Determine the [X, Y] coordinate at the center of the cell enclosing the given text.  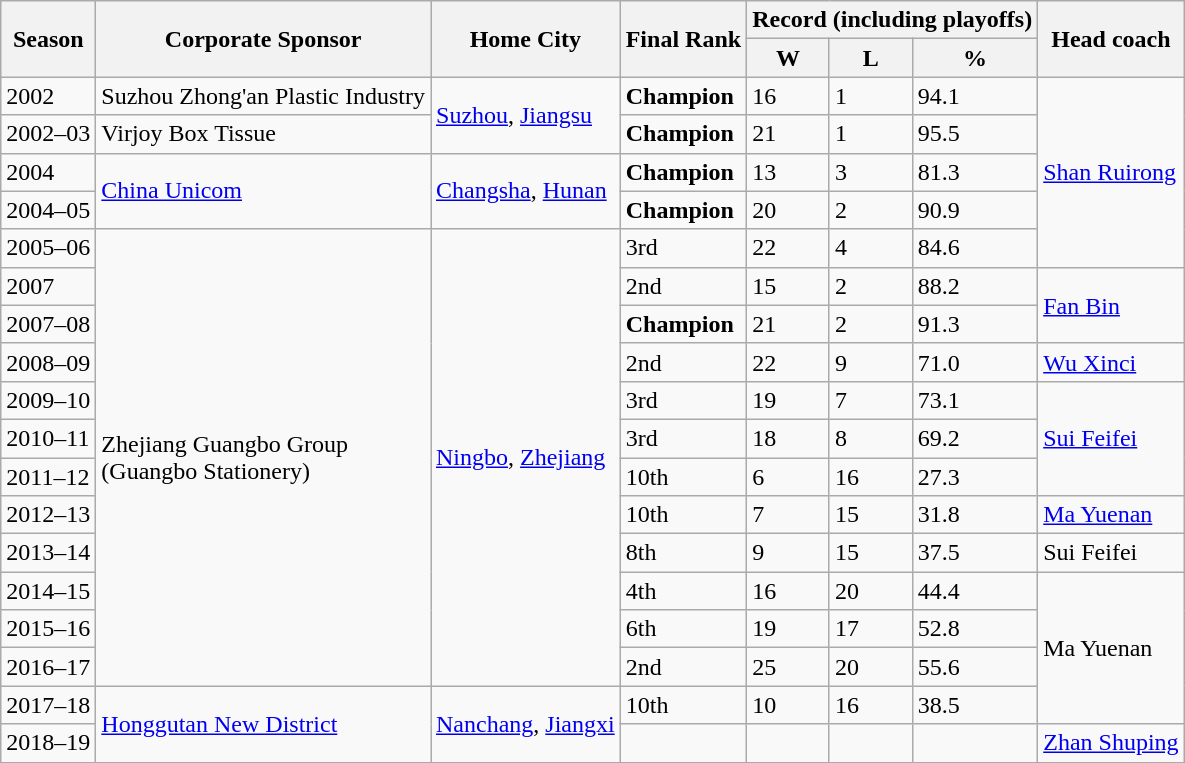
% [974, 58]
2012–13 [48, 515]
71.0 [974, 362]
2017–18 [48, 705]
2016–17 [48, 667]
2013–14 [48, 553]
25 [788, 667]
18 [788, 438]
Nanchang, Jiangxi [525, 724]
Suzhou, Jiangsu [525, 115]
Honggutan New District [264, 724]
Ningbo, Zhejiang [525, 458]
Record (including playoffs) [892, 20]
Zhan Shuping [1111, 743]
27.3 [974, 477]
2007–08 [48, 324]
6th [683, 629]
2008–09 [48, 362]
84.6 [974, 248]
2011–12 [48, 477]
31.8 [974, 515]
94.1 [974, 96]
Changsha, Hunan [525, 191]
Head coach [1111, 39]
Home City [525, 39]
13 [788, 172]
95.5 [974, 134]
Wu Xinci [1111, 362]
Shan Ruirong [1111, 172]
Fan Bin [1111, 305]
8 [870, 438]
73.1 [974, 400]
L [870, 58]
2002 [48, 96]
6 [788, 477]
2018–19 [48, 743]
81.3 [974, 172]
2007 [48, 286]
10 [788, 705]
2009–10 [48, 400]
2005–06 [48, 248]
2015–16 [48, 629]
55.6 [974, 667]
17 [870, 629]
Final Rank [683, 39]
Corporate Sponsor [264, 39]
90.9 [974, 210]
2014–15 [48, 591]
38.5 [974, 705]
Season [48, 39]
69.2 [974, 438]
2004–05 [48, 210]
2010–11 [48, 438]
Zhejiang Guangbo Group(Guangbo Stationery) [264, 458]
4th [683, 591]
4 [870, 248]
91.3 [974, 324]
44.4 [974, 591]
2004 [48, 172]
China Unicom [264, 191]
37.5 [974, 553]
8th [683, 553]
52.8 [974, 629]
3 [870, 172]
Suzhou Zhong'an Plastic Industry [264, 96]
Virjoy Box Tissue [264, 134]
W [788, 58]
2002–03 [48, 134]
88.2 [974, 286]
